Determine the (x, y) coordinate at the center of the cell enclosing the given text.  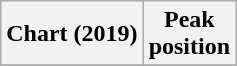
Peakposition (189, 34)
Chart (2019) (72, 34)
